Detect which cell encompasses the target text, then output its [x, y] center coordinate. 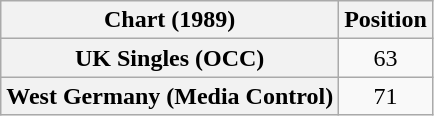
71 [386, 96]
63 [386, 58]
Chart (1989) [170, 20]
Position [386, 20]
UK Singles (OCC) [170, 58]
West Germany (Media Control) [170, 96]
